Return the (X, Y) coordinate for the center point of the cell that contains the specified text.  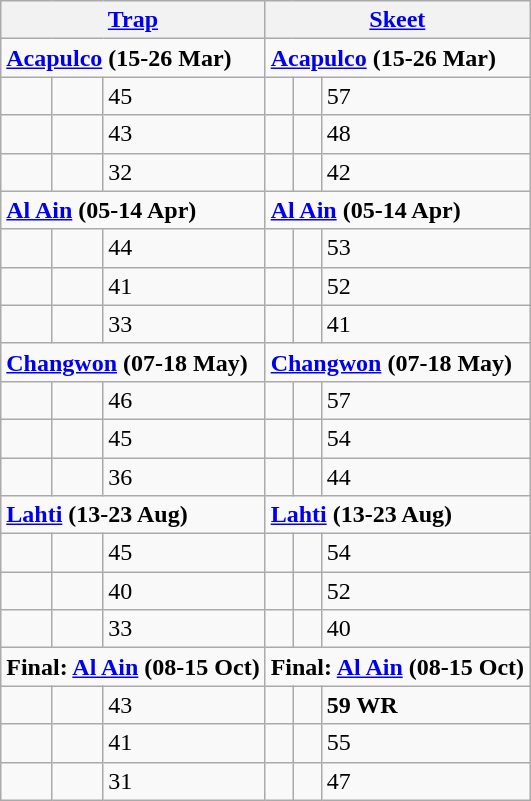
48 (425, 134)
47 (425, 781)
Trap (133, 20)
36 (184, 477)
53 (425, 248)
42 (425, 172)
59 WR (425, 705)
32 (184, 172)
31 (184, 781)
55 (425, 743)
Skeet (397, 20)
46 (184, 400)
